Locate the cell with the specified text and output its [X, Y] center coordinate. 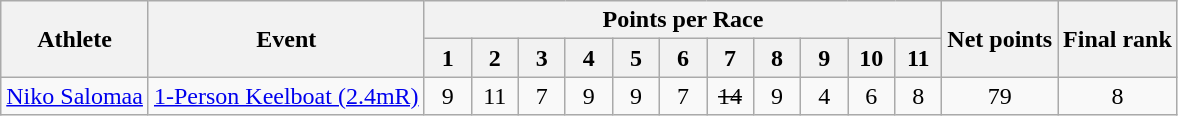
10 [872, 58]
14 [730, 96]
Event [286, 39]
5 [636, 58]
79 [1000, 96]
Points per Race [683, 20]
Final rank [1118, 39]
Net points [1000, 39]
Niko Salomaa [75, 96]
3 [542, 58]
2 [494, 58]
Athlete [75, 39]
1-Person Keelboat (2.4mR) [286, 96]
1 [448, 58]
